Return [x, y] of the center of cell containing provided text 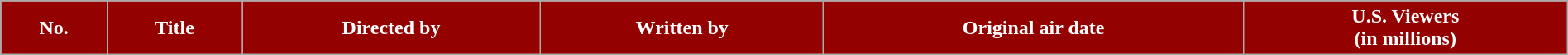
Written by [681, 28]
No. [55, 28]
Directed by [390, 28]
U.S. Viewers(in millions) [1405, 28]
Title [175, 28]
Original air date [1034, 28]
